Detect which cell encompasses the target text, then output its (X, Y) center coordinate. 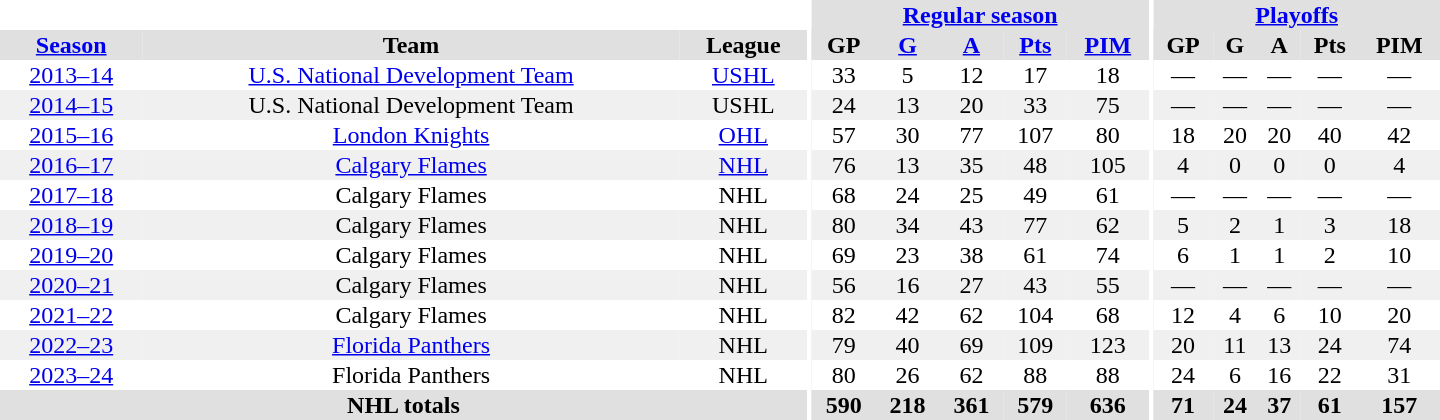
579 (1035, 405)
636 (1108, 405)
Playoffs (1296, 15)
NHL totals (404, 405)
35 (971, 165)
Team (410, 45)
56 (844, 285)
2018–19 (71, 225)
11 (1235, 345)
48 (1035, 165)
34 (908, 225)
2023–24 (71, 375)
218 (908, 405)
2017–18 (71, 195)
Regular season (980, 15)
104 (1035, 315)
2022–23 (71, 345)
League (744, 45)
2021–22 (71, 315)
157 (1400, 405)
49 (1035, 195)
76 (844, 165)
OHL (744, 135)
2015–16 (71, 135)
361 (971, 405)
26 (908, 375)
17 (1035, 75)
38 (971, 255)
2013–14 (71, 75)
2020–21 (71, 285)
27 (971, 285)
22 (1330, 375)
Season (71, 45)
107 (1035, 135)
75 (1108, 105)
25 (971, 195)
London Knights (410, 135)
79 (844, 345)
55 (1108, 285)
590 (844, 405)
30 (908, 135)
109 (1035, 345)
71 (1182, 405)
23 (908, 255)
2016–17 (71, 165)
82 (844, 315)
37 (1279, 405)
31 (1400, 375)
123 (1108, 345)
57 (844, 135)
3 (1330, 225)
105 (1108, 165)
2019–20 (71, 255)
2014–15 (71, 105)
